Determine the [X, Y] coordinate at the center of the cell enclosing the given text.  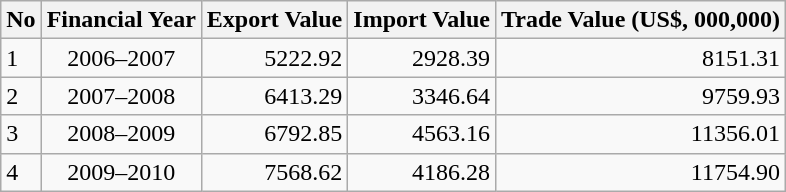
2928.39 [422, 58]
3 [21, 134]
2009–2010 [121, 172]
4 [21, 172]
7568.62 [274, 172]
2008–2009 [121, 134]
2007–2008 [121, 96]
9759.93 [641, 96]
Import Value [422, 20]
5222.92 [274, 58]
1 [21, 58]
3346.64 [422, 96]
Trade Value (US$, 000,000) [641, 20]
4186.28 [422, 172]
6792.85 [274, 134]
2006–2007 [121, 58]
Export Value [274, 20]
4563.16 [422, 134]
Financial Year [121, 20]
11754.90 [641, 172]
6413.29 [274, 96]
8151.31 [641, 58]
2 [21, 96]
No [21, 20]
11356.01 [641, 134]
